Pinpoint the cell where the given text exists, returning its (x, y) midpoint coordinate. 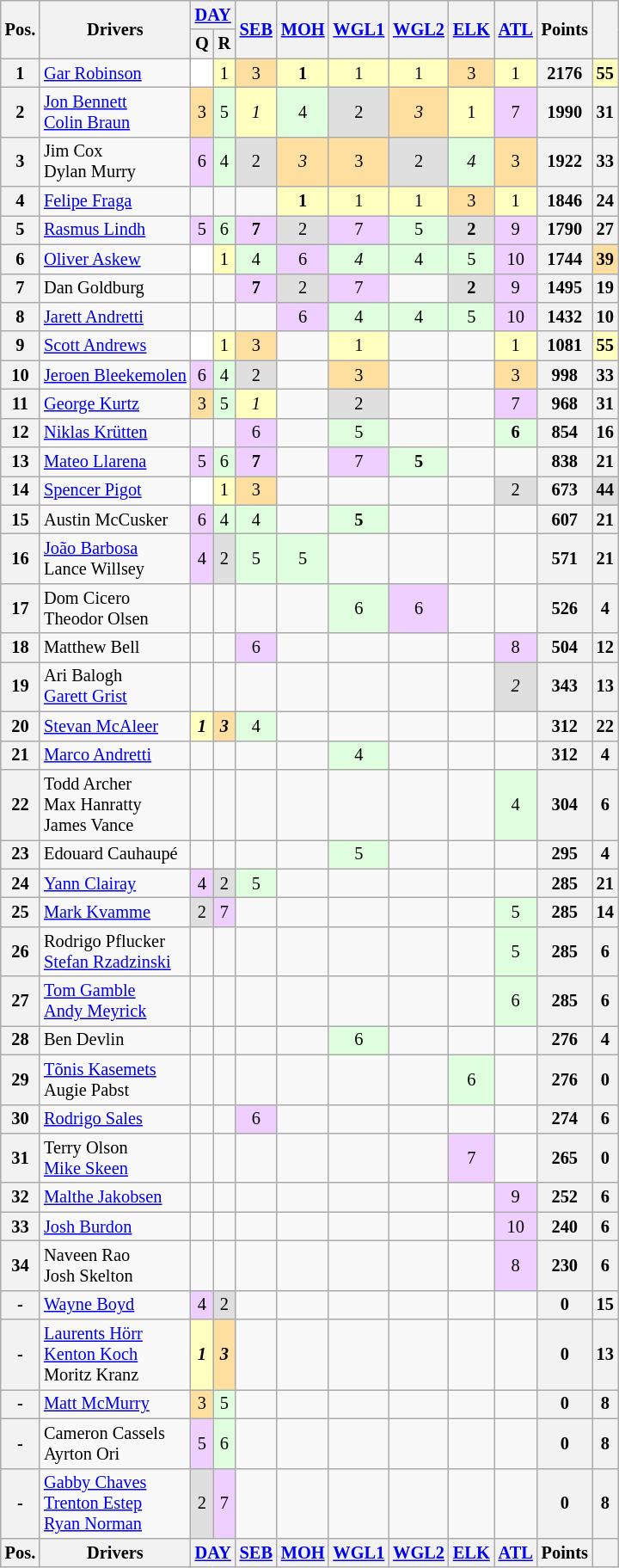
23 (21, 854)
30 (21, 1119)
504 (565, 648)
Dan Goldburg (115, 288)
Matthew Bell (115, 648)
28 (21, 1040)
Yann Clairay (115, 883)
Matt McMurry (115, 1404)
Marco Andretti (115, 755)
Jeroen Bleekemolen (115, 375)
854 (565, 433)
Scott Andrews (115, 346)
Josh Burdon (115, 1227)
Jarett Andretti (115, 317)
571 (565, 558)
526 (565, 608)
João Barbosa Lance Willsey (115, 558)
Oliver Askew (115, 259)
343 (565, 686)
265 (565, 1158)
34 (21, 1265)
Tõnis Kasemets Augie Pabst (115, 1079)
Dom Cicero Theodor Olsen (115, 608)
17 (21, 608)
1081 (565, 346)
Tom Gamble Andy Meyrick (115, 1001)
George Kurtz (115, 403)
11 (21, 403)
R (224, 44)
Cameron Cassels Ayrton Ori (115, 1443)
Stevan McAleer (115, 726)
Rasmus Lindh (115, 230)
32 (21, 1197)
Felipe Fraga (115, 201)
Naveen Rao Josh Skelton (115, 1265)
Niklas Krütten (115, 433)
Austin McCusker (115, 520)
Gabby Chaves Trenton Estep Ryan Norman (115, 1503)
Spencer Pigot (115, 490)
2176 (565, 73)
Rodrigo Sales (115, 1119)
26 (21, 951)
1990 (565, 112)
230 (565, 1265)
1922 (565, 162)
Terry Olson Mike Skeen (115, 1158)
274 (565, 1119)
44 (605, 490)
Gar Robinson (115, 73)
1495 (565, 288)
Ben Devlin (115, 1040)
Malthe Jakobsen (115, 1197)
Todd Archer Max Hanratty James Vance (115, 804)
Edouard Cauhaupé (115, 854)
Ari Balogh Garett Grist (115, 686)
1846 (565, 201)
295 (565, 854)
998 (565, 375)
1744 (565, 259)
39 (605, 259)
Q (203, 44)
Laurents Hörr Kenton Koch Moritz Kranz (115, 1355)
Jim Cox Dylan Murry (115, 162)
252 (565, 1197)
29 (21, 1079)
607 (565, 520)
1790 (565, 230)
838 (565, 462)
Jon Bennett Colin Braun (115, 112)
968 (565, 403)
20 (21, 726)
Mark Kvamme (115, 912)
1432 (565, 317)
25 (21, 912)
Rodrigo Pflucker Stefan Rzadzinski (115, 951)
673 (565, 490)
Wayne Boyd (115, 1305)
304 (565, 804)
18 (21, 648)
Mateo Llarena (115, 462)
240 (565, 1227)
